For the text-containing cell, return its midpoint in (x, y) coordinate format. 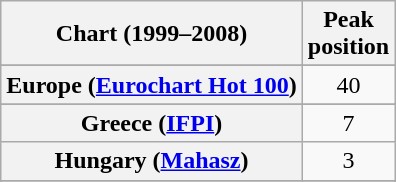
Europe (Eurochart Hot 100) (152, 85)
Chart (1999–2008) (152, 34)
Hungary (Mahasz) (152, 161)
Greece (IFPI) (152, 123)
3 (348, 161)
7 (348, 123)
40 (348, 85)
Peakposition (348, 34)
